Determine the (X, Y) coordinate at the center of the cell enclosing the given text.  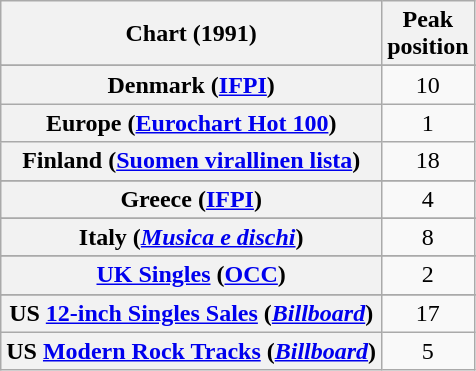
Greece (IFPI) (192, 199)
Denmark (IFPI) (192, 85)
Chart (1991) (192, 34)
US Modern Rock Tracks (Billboard) (192, 351)
8 (428, 237)
UK Singles (OCC) (192, 275)
17 (428, 313)
4 (428, 199)
10 (428, 85)
US 12-inch Singles Sales (Billboard) (192, 313)
Peakposition (428, 34)
18 (428, 161)
2 (428, 275)
Italy (Musica e dischi) (192, 237)
Europe (Eurochart Hot 100) (192, 123)
1 (428, 123)
5 (428, 351)
Finland (Suomen virallinen lista) (192, 161)
